Capture the cell that displays the provided text and extract its (x, y) central coordinate. 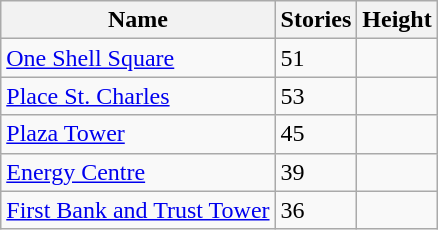
51 (316, 58)
53 (316, 96)
First Bank and Trust Tower (138, 210)
Height (397, 20)
One Shell Square (138, 58)
45 (316, 134)
Place St. Charles (138, 96)
39 (316, 172)
36 (316, 210)
Plaza Tower (138, 134)
Stories (316, 20)
Energy Centre (138, 172)
Name (138, 20)
